From the cell containing the given text, extract its center point as (X, Y) coordinate. 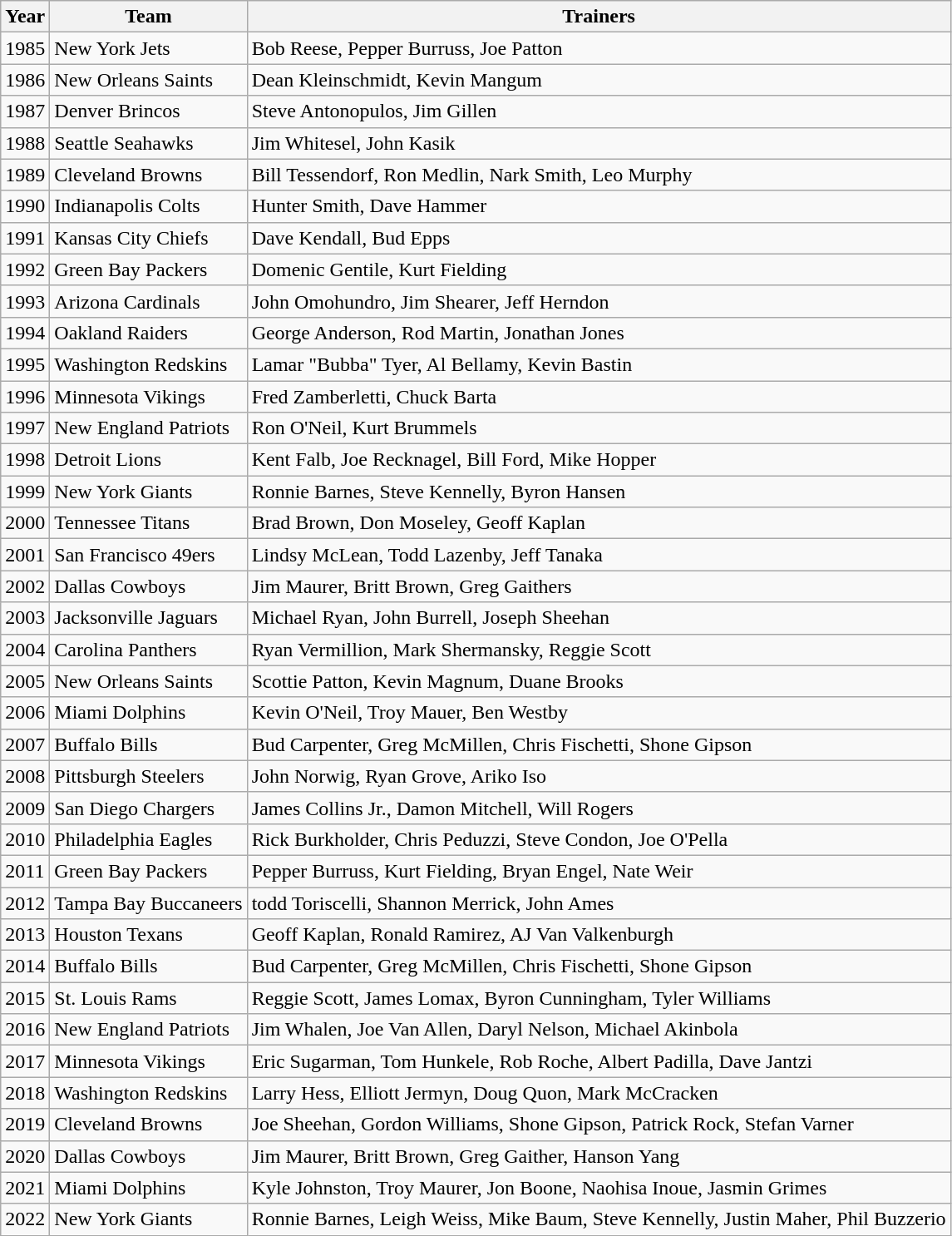
Brad Brown, Don Moseley, Geoff Kaplan (599, 523)
Houston Texans (148, 935)
Kent Falb, Joe Recknagel, Bill Ford, Mike Hopper (599, 460)
Jim Maurer, Britt Brown, Greg Gaither, Hanson Yang (599, 1156)
1997 (25, 428)
New York Jets (148, 48)
2020 (25, 1156)
Steve Antonopulos, Jim Gillen (599, 111)
Jim Whitesel, John Kasik (599, 143)
San Francisco 49ers (148, 555)
George Anderson, Rod Martin, Jonathan Jones (599, 333)
Eric Sugarman, Tom Hunkele, Rob Roche, Albert Padilla, Dave Jantzi (599, 1061)
1992 (25, 269)
Seattle Seahawks (148, 143)
1998 (25, 460)
1991 (25, 238)
1985 (25, 48)
Bill Tessendorf, Ron Medlin, Nark Smith, Leo Murphy (599, 175)
2016 (25, 1030)
1995 (25, 364)
1988 (25, 143)
Ronnie Barnes, Leigh Weiss, Mike Baum, Steve Kennelly, Justin Maher, Phil Buzzerio (599, 1219)
2003 (25, 618)
2008 (25, 776)
Domenic Gentile, Kurt Fielding (599, 269)
2002 (25, 586)
2021 (25, 1188)
1999 (25, 492)
2006 (25, 713)
Ronnie Barnes, Steve Kennelly, Byron Hansen (599, 492)
Tennessee Titans (148, 523)
Larry Hess, Elliott Jermyn, Doug Quon, Mark McCracken (599, 1093)
2015 (25, 998)
Geoff Kaplan, Ronald Ramirez, AJ Van Valkenburgh (599, 935)
Year (25, 17)
St. Louis Rams (148, 998)
2022 (25, 1219)
2007 (25, 744)
1990 (25, 206)
Ryan Vermillion, Mark Shermansky, Reggie Scott (599, 650)
2009 (25, 808)
Jacksonville Jaguars (148, 618)
2001 (25, 555)
Trainers (599, 17)
Dean Kleinschmidt, Kevin Mangum (599, 80)
Pittsburgh Steelers (148, 776)
Kyle Johnston, Troy Maurer, Jon Boone, Naohisa Inoue, Jasmin Grimes (599, 1188)
2014 (25, 967)
Rick Burkholder, Chris Peduzzi, Steve Condon, Joe O'Pella (599, 839)
Lamar "Bubba" Tyer, Al Bellamy, Kevin Bastin (599, 364)
Lindsy McLean, Todd Lazenby, Jeff Tanaka (599, 555)
Joe Sheehan, Gordon Williams, Shone Gipson, Patrick Rock, Stefan Varner (599, 1125)
todd Toriscelli, Shannon Merrick, John Ames (599, 902)
Oakland Raiders (148, 333)
Carolina Panthers (148, 650)
San Diego Chargers (148, 808)
Bob Reese, Pepper Burruss, Joe Patton (599, 48)
Philadelphia Eagles (148, 839)
Scottie Patton, Kevin Magnum, Duane Brooks (599, 681)
Denver Brincos (148, 111)
Detroit Lions (148, 460)
Jim Whalen, Joe Van Allen, Daryl Nelson, Michael Akinbola (599, 1030)
Kevin O'Neil, Troy Mauer, Ben Westby (599, 713)
1993 (25, 301)
2010 (25, 839)
James Collins Jr., Damon Mitchell, Will Rogers (599, 808)
Michael Ryan, John Burrell, Joseph Sheehan (599, 618)
Arizona Cardinals (148, 301)
Kansas City Chiefs (148, 238)
2000 (25, 523)
2004 (25, 650)
Ron O'Neil, Kurt Brummels (599, 428)
1994 (25, 333)
1987 (25, 111)
Dave Kendall, Bud Epps (599, 238)
1989 (25, 175)
John Norwig, Ryan Grove, Ariko Iso (599, 776)
2013 (25, 935)
2017 (25, 1061)
2018 (25, 1093)
John Omohundro, Jim Shearer, Jeff Herndon (599, 301)
1996 (25, 397)
Jim Maurer, Britt Brown, Greg Gaithers (599, 586)
Indianapolis Colts (148, 206)
1986 (25, 80)
2012 (25, 902)
Team (148, 17)
Tampa Bay Buccaneers (148, 902)
Hunter Smith, Dave Hammer (599, 206)
2011 (25, 871)
2019 (25, 1125)
Reggie Scott, James Lomax, Byron Cunningham, Tyler Williams (599, 998)
Pepper Burruss, Kurt Fielding, Bryan Engel, Nate Weir (599, 871)
Fred Zamberletti, Chuck Barta (599, 397)
2005 (25, 681)
